Output the (X, Y) coordinate of the center of the cell containing the given text.  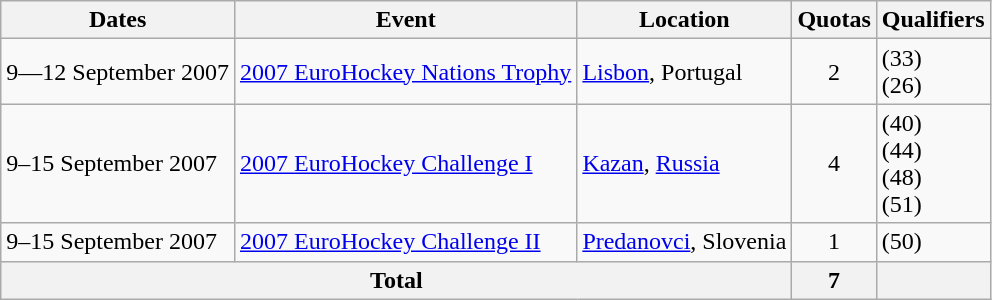
(33) (26) (933, 72)
Quotas (834, 20)
2007 EuroHockey Challenge II (405, 242)
Event (405, 20)
2007 EuroHockey Nations Trophy (405, 72)
(50) (933, 242)
Total (396, 280)
Lisbon, Portugal (684, 72)
Kazan, Russia (684, 164)
Dates (118, 20)
4 (834, 164)
2007 EuroHockey Challenge I (405, 164)
2 (834, 72)
1 (834, 242)
Qualifiers (933, 20)
(40) (44) (48) (51) (933, 164)
7 (834, 280)
9—12 September 2007 (118, 72)
Predanovci, Slovenia (684, 242)
Location (684, 20)
